Determine the [x, y] coordinate at the center of the cell enclosing the given text.  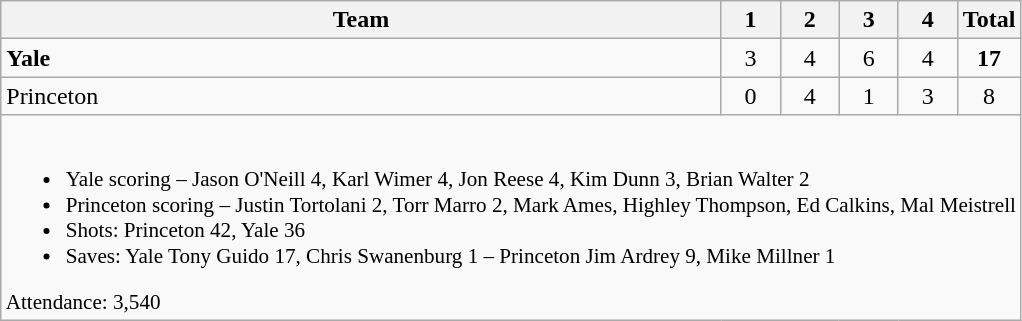
Yale [361, 58]
2 [810, 20]
Team [361, 20]
Princeton [361, 96]
17 [989, 58]
0 [750, 96]
Total [989, 20]
6 [868, 58]
8 [989, 96]
